For the text-containing cell, return its midpoint in [X, Y] coordinate format. 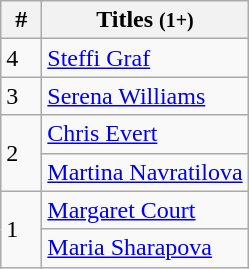
# [22, 20]
Steffi Graf [145, 58]
3 [22, 96]
Martina Navratilova [145, 172]
Serena Williams [145, 96]
1 [22, 229]
2 [22, 153]
4 [22, 58]
Titles (1+) [145, 20]
Maria Sharapova [145, 248]
Margaret Court [145, 210]
Chris Evert [145, 134]
